Search for the cell housing the specified text and yield its [X, Y] center coordinate. 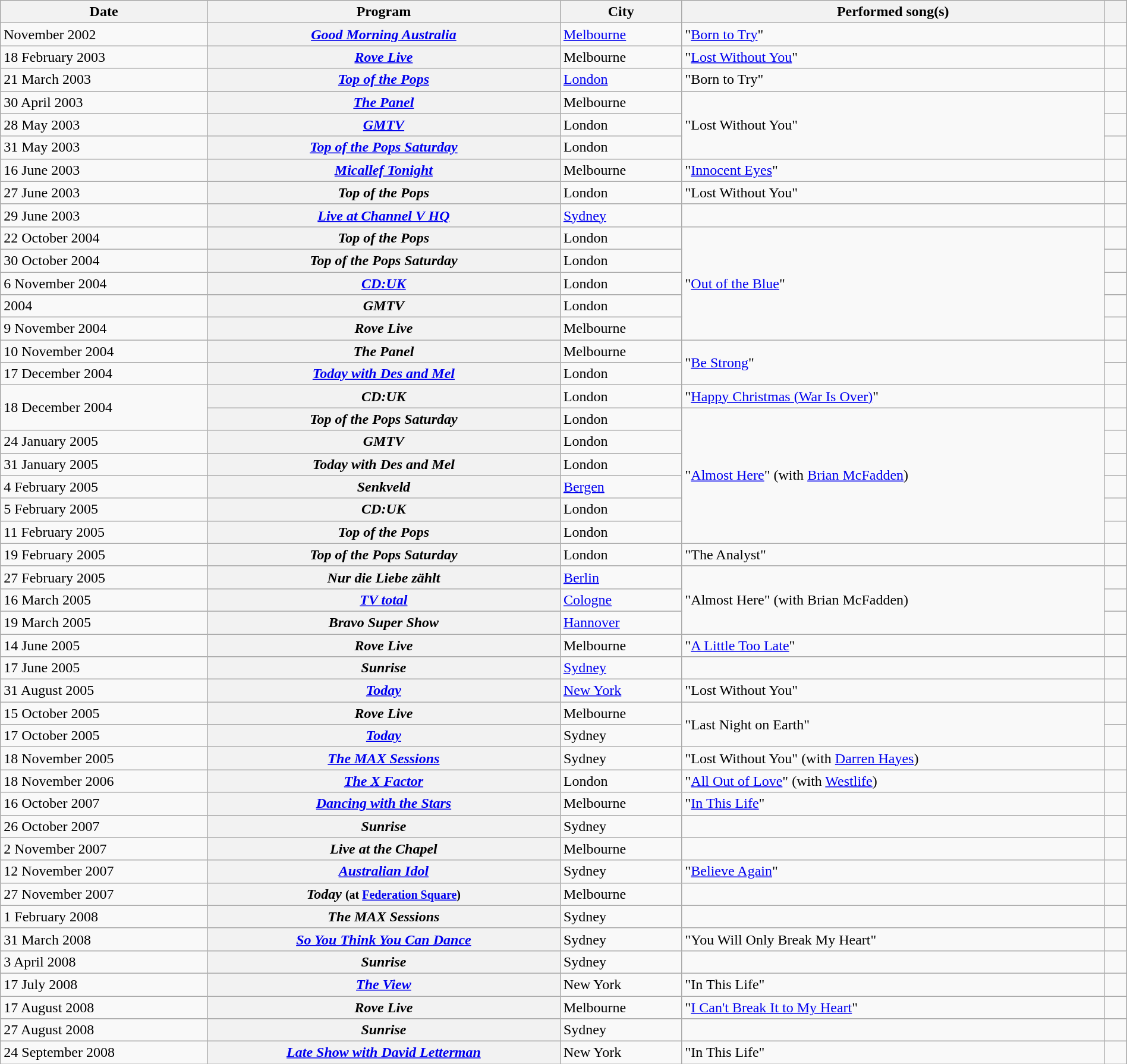
"Out of the Blue" [893, 283]
2 November 2007 [104, 849]
27 August 2008 [104, 1030]
"You Will Only Break My Heart" [893, 939]
16 March 2005 [104, 600]
18 February 2003 [104, 57]
30 April 2003 [104, 102]
15 October 2005 [104, 713]
Live at Channel V HQ [383, 215]
2004 [104, 306]
16 October 2007 [104, 804]
Bergen [621, 487]
31 January 2005 [104, 464]
Bravo Super Show [383, 622]
16 June 2003 [104, 170]
30 October 2004 [104, 260]
11 February 2005 [104, 532]
12 November 2007 [104, 871]
6 November 2004 [104, 284]
"Believe Again" [893, 871]
31 August 2005 [104, 691]
"Innocent Eyes" [893, 170]
Dancing with the Stars [383, 804]
Senkveld [383, 487]
19 February 2005 [104, 555]
"Last Night on Earth" [893, 725]
17 December 2004 [104, 374]
17 June 2005 [104, 668]
Late Show with David Letterman [383, 1053]
27 June 2003 [104, 193]
The View [383, 984]
22 October 2004 [104, 238]
"Happy Christmas (War Is Over)" [893, 396]
29 June 2003 [104, 215]
Good Morning Australia [383, 34]
Today (at Federation Square) [383, 894]
Hannover [621, 622]
27 November 2007 [104, 894]
19 March 2005 [104, 622]
Program [383, 12]
17 August 2008 [104, 1008]
Live at the Chapel [383, 849]
4 February 2005 [104, 487]
Nur die Liebe zählt [383, 577]
Cologne [621, 600]
18 December 2004 [104, 408]
10 November 2004 [104, 351]
"I Can't Break It to My Heart" [893, 1008]
26 October 2007 [104, 826]
17 July 2008 [104, 984]
3 April 2008 [104, 962]
"All Out of Love" (with Westlife) [893, 781]
21 March 2003 [104, 80]
Micallef Tonight [383, 170]
17 October 2005 [104, 736]
The X Factor [383, 781]
28 May 2003 [104, 125]
1 February 2008 [104, 917]
Date [104, 12]
Australian Idol [383, 871]
24 September 2008 [104, 1053]
TV total [383, 600]
9 November 2004 [104, 329]
City [621, 12]
"The Analyst" [893, 555]
So You Think You Can Dance [383, 939]
18 November 2005 [104, 758]
18 November 2006 [104, 781]
Berlin [621, 577]
5 February 2005 [104, 509]
"A Little Too Late" [893, 645]
31 May 2003 [104, 147]
14 June 2005 [104, 645]
November 2002 [104, 34]
31 March 2008 [104, 939]
24 January 2005 [104, 442]
27 February 2005 [104, 577]
Performed song(s) [893, 12]
"Lost Without You" (with Darren Hayes) [893, 758]
"Be Strong" [893, 363]
